Search for the cell housing the specified text and yield its [x, y] center coordinate. 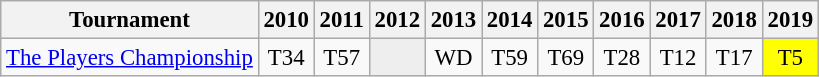
2010 [286, 20]
2012 [397, 20]
The Players Championship [130, 58]
T34 [286, 58]
T69 [566, 58]
T17 [734, 58]
2019 [790, 20]
2016 [622, 20]
2015 [566, 20]
T5 [790, 58]
2011 [342, 20]
2018 [734, 20]
T28 [622, 58]
T59 [510, 58]
2013 [453, 20]
Tournament [130, 20]
WD [453, 58]
2014 [510, 20]
T57 [342, 58]
2017 [678, 20]
T12 [678, 58]
